Find where the given text appears and provide that cell's center as [X, Y] coordinate. 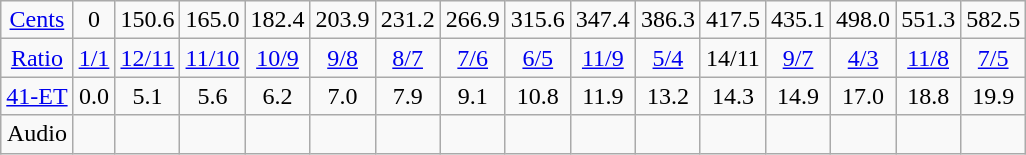
582.5 [994, 20]
14/11 [732, 58]
5.1 [148, 96]
9/8 [342, 58]
Audio [37, 134]
165.0 [212, 20]
9.1 [472, 96]
5.6 [212, 96]
13.2 [668, 96]
551.3 [928, 20]
11/9 [602, 58]
182.4 [278, 20]
231.2 [408, 20]
11/10 [212, 58]
11.9 [602, 96]
7/6 [472, 58]
6/5 [538, 58]
11/8 [928, 58]
7.9 [408, 96]
0 [94, 20]
41-ET [37, 96]
10.8 [538, 96]
9/7 [798, 58]
6.2 [278, 96]
19.9 [994, 96]
150.6 [148, 20]
4/3 [864, 58]
12/11 [148, 58]
203.9 [342, 20]
18.8 [928, 96]
266.9 [472, 20]
14.9 [798, 96]
386.3 [668, 20]
Cents [37, 20]
347.4 [602, 20]
435.1 [798, 20]
Ratio [37, 58]
14.3 [732, 96]
7/5 [994, 58]
0.0 [94, 96]
5/4 [668, 58]
1/1 [94, 58]
498.0 [864, 20]
17.0 [864, 96]
8/7 [408, 58]
10/9 [278, 58]
417.5 [732, 20]
315.6 [538, 20]
7.0 [342, 96]
